Provide the (X, Y) coordinate of the cell's center where the given text is located.  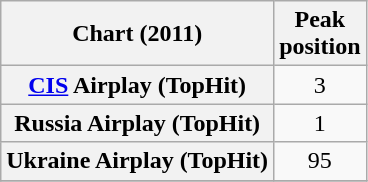
3 (320, 85)
Russia Airplay (TopHit) (138, 123)
Peakposition (320, 34)
Chart (2011) (138, 34)
Ukraine Airplay (TopHit) (138, 161)
1 (320, 123)
95 (320, 161)
CIS Airplay (TopHit) (138, 85)
